Pinpoint the cell where the given text exists, returning its (x, y) midpoint coordinate. 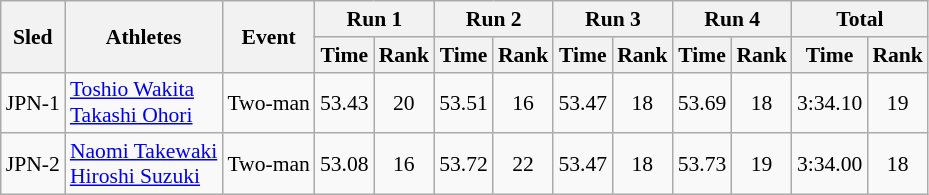
JPN-2 (33, 164)
Sled (33, 36)
53.51 (464, 102)
JPN-1 (33, 102)
Run 1 (374, 19)
Naomi TakewakiHiroshi Suzuki (144, 164)
53.69 (702, 102)
20 (404, 102)
Athletes (144, 36)
Event (268, 36)
3:34.00 (830, 164)
Run 3 (612, 19)
Run 4 (732, 19)
53.72 (464, 164)
3:34.10 (830, 102)
53.08 (344, 164)
53.73 (702, 164)
Run 2 (494, 19)
Total (860, 19)
22 (524, 164)
53.43 (344, 102)
Toshio WakitaTakashi Ohori (144, 102)
